Output the (X, Y) coordinate of the center of the cell containing the given text.  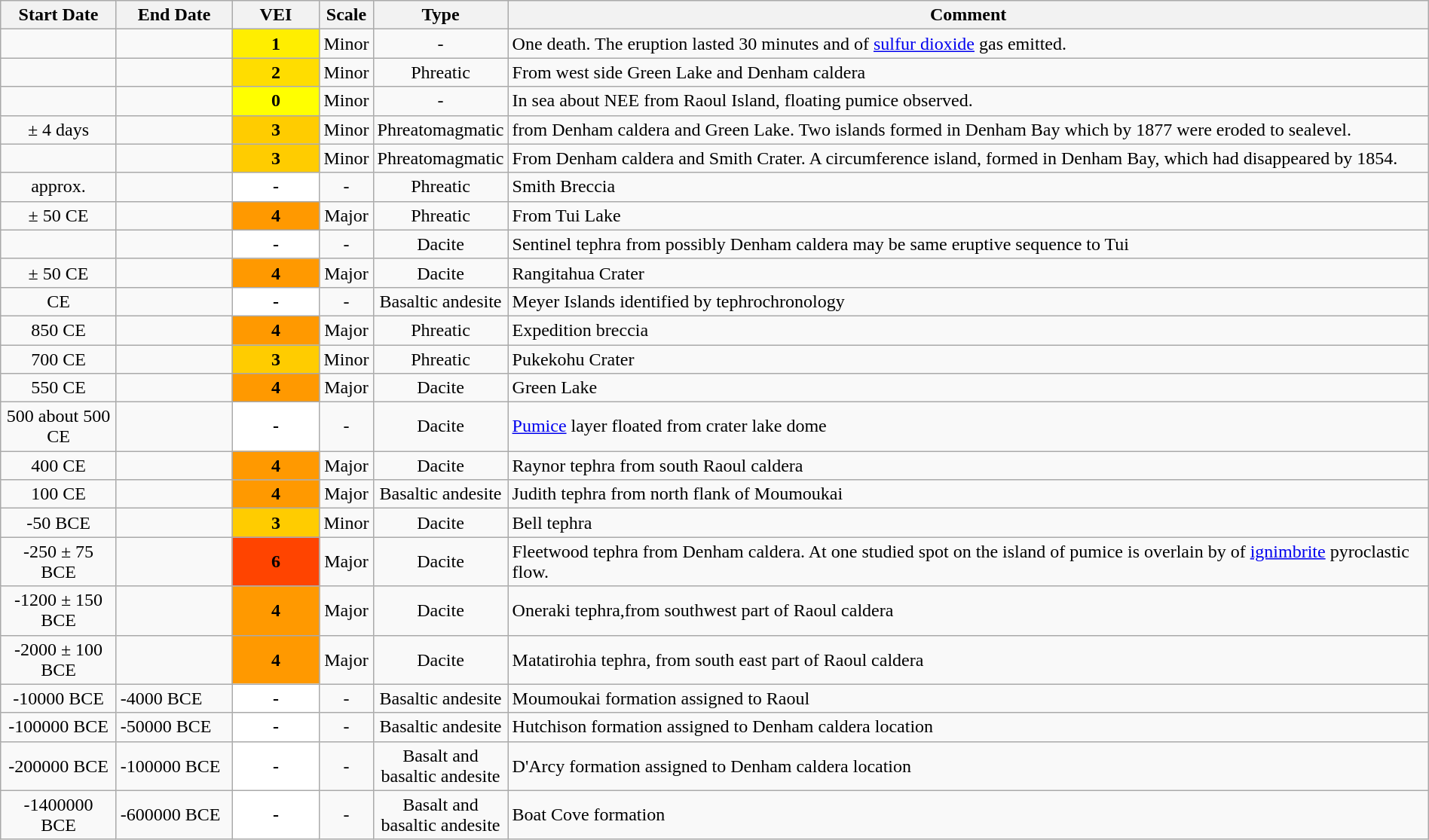
-10000 BCE (59, 698)
-4000 BCE (174, 698)
Smith Breccia (968, 187)
-50000 BCE (174, 727)
700 CE (59, 359)
Scale (347, 15)
Hutchison formation assigned to Denham caldera location (968, 727)
approx. (59, 187)
Pumice layer floated from crater lake dome (968, 426)
Fleetwood tephra from Denham caldera. At one studied spot on the island of pumice is overlain by of ignimbrite pyroclastic flow. (968, 562)
Rangitahua Crater (968, 273)
Moumoukai formation assigned to Raoul (968, 698)
From Tui Lake (968, 215)
Matatirohia tephra, from south east part of Raoul caldera (968, 660)
2 (276, 72)
-1400000 BCE (59, 815)
In sea about NEE from Raoul Island, floating pumice observed. (968, 101)
Expedition breccia (968, 330)
from Denham caldera and Green Lake. Two islands formed in Denham Bay which by 1877 were eroded to sealevel. (968, 130)
Bell tephra (968, 523)
-250 ± 75 BCE (59, 562)
Raynor tephra from south Raoul caldera (968, 466)
CE (59, 301)
400 CE (59, 466)
End Date (174, 15)
-200000 BCE (59, 765)
6 (276, 562)
Sentinel tephra from possibly Denham caldera may be same eruptive sequence to Tui (968, 244)
1 (276, 44)
-1200 ± 150 BCE (59, 610)
Comment (968, 15)
D'Arcy formation assigned to Denham caldera location (968, 765)
-2000 ± 100 BCE (59, 660)
Pukekohu Crater (968, 359)
550 CE (59, 388)
From Denham caldera and Smith Crater. A circumference island, formed in Denham Bay, which had disappeared by 1854. (968, 158)
Judith tephra from north flank of Moumoukai (968, 494)
Type (440, 15)
Start Date (59, 15)
From west side Green Lake and Denham caldera (968, 72)
500 about 500 CE (59, 426)
0 (276, 101)
100 CE (59, 494)
-50 BCE (59, 523)
± 4 days (59, 130)
Boat Cove formation (968, 815)
VEI (276, 15)
Meyer Islands identified by tephrochronology (968, 301)
Oneraki tephra,from southwest part of Raoul caldera (968, 610)
One death. The eruption lasted 30 minutes and of sulfur dioxide gas emitted. (968, 44)
Green Lake (968, 388)
850 CE (59, 330)
-600000 BCE (174, 815)
